Detect which cell encompasses the target text, then output its (X, Y) center coordinate. 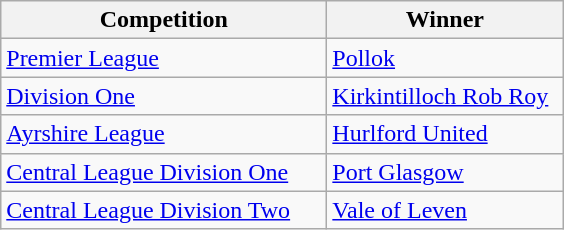
Central League Division One (164, 172)
Pollok (445, 58)
Winner (445, 20)
Hurlford United (445, 134)
Ayrshire League (164, 134)
Vale of Leven (445, 210)
Port Glasgow (445, 172)
Central League Division Two (164, 210)
Kirkintilloch Rob Roy (445, 96)
Premier League (164, 58)
Division One (164, 96)
Competition (164, 20)
